Scan for the cell matching the given text and deliver its [x, y] coordinate at center. 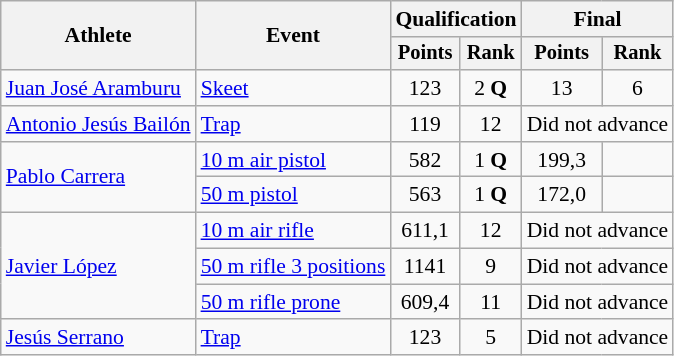
Juan José Aramburu [98, 88]
6 [638, 88]
2 Q [491, 88]
199,3 [562, 160]
Javier López [98, 266]
1141 [424, 267]
Jesús Serrano [98, 338]
Event [294, 36]
563 [424, 195]
9 [491, 267]
Antonio Jesús Bailón [98, 124]
Pablo Carrera [98, 178]
50 m rifle 3 positions [294, 267]
11 [491, 302]
609,4 [424, 302]
611,1 [424, 231]
Qualification [456, 19]
582 [424, 160]
172,0 [562, 195]
13 [562, 88]
119 [424, 124]
50 m pistol [294, 195]
10 m air pistol [294, 160]
5 [491, 338]
10 m air rifle [294, 231]
Athlete [98, 36]
Final [598, 19]
50 m rifle prone [294, 302]
Skeet [294, 88]
